Determine the (x, y) coordinate at the center of the cell enclosing the given text.  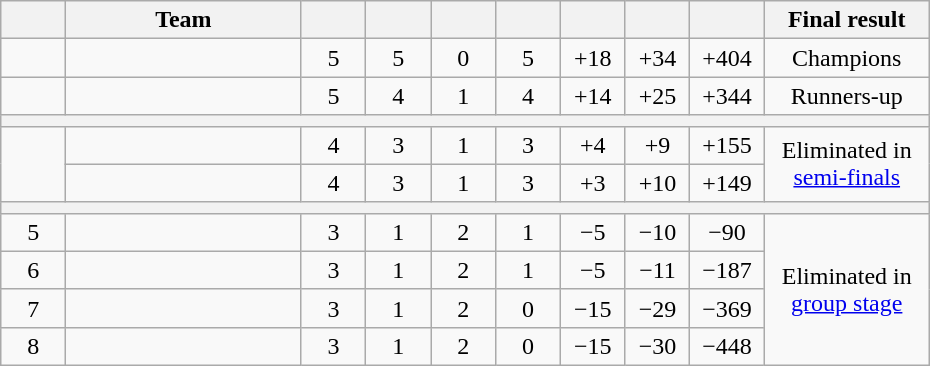
+18 (592, 58)
+25 (658, 96)
7 (34, 308)
+4 (592, 145)
Runners-up (846, 96)
Eliminated in semi-finals (846, 164)
−369 (727, 308)
−448 (727, 346)
−29 (658, 308)
−11 (658, 270)
+149 (727, 183)
+10 (658, 183)
Final result (846, 20)
8 (34, 346)
−187 (727, 270)
+34 (658, 58)
−10 (658, 232)
+344 (727, 96)
+155 (727, 145)
+9 (658, 145)
+14 (592, 96)
Team (184, 20)
Champions (846, 58)
6 (34, 270)
+404 (727, 58)
+3 (592, 183)
Eliminated in group stage (846, 289)
−30 (658, 346)
−90 (727, 232)
